Provide the [X, Y] coordinate of the cell's center where the given text is located.  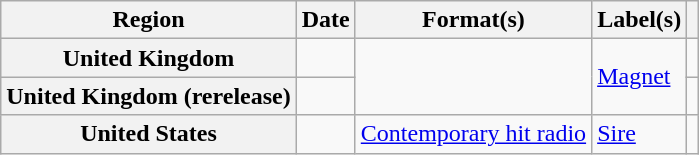
Magnet [640, 77]
Date [326, 20]
United Kingdom (rerelease) [148, 96]
Contemporary hit radio [473, 134]
United Kingdom [148, 58]
Format(s) [473, 20]
Label(s) [640, 20]
United States [148, 134]
Sire [640, 134]
Region [148, 20]
